Determine the (x, y) coordinate at the center of the cell enclosing the given text.  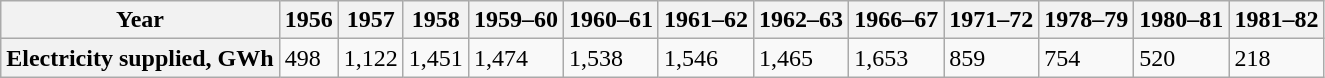
218 (1276, 58)
520 (1182, 58)
1,451 (436, 58)
1,546 (706, 58)
498 (308, 58)
1962–63 (802, 20)
1,474 (516, 58)
754 (1086, 58)
Electricity supplied, GWh (140, 58)
1,538 (610, 58)
1960–61 (610, 20)
1959–60 (516, 20)
859 (992, 58)
Year (140, 20)
1966–67 (896, 20)
1980–81 (1182, 20)
1,122 (370, 58)
1957 (370, 20)
1978–79 (1086, 20)
1961–62 (706, 20)
1956 (308, 20)
1981–82 (1276, 20)
1,653 (896, 58)
1958 (436, 20)
1,465 (802, 58)
1971–72 (992, 20)
